Pinpoint the cell where the given text exists, returning its [x, y] midpoint coordinate. 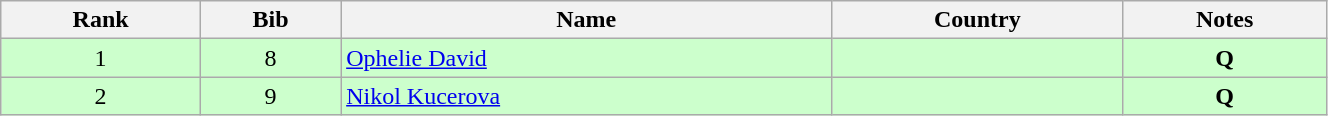
2 [101, 96]
Nikol Kucerova [586, 96]
8 [270, 58]
1 [101, 58]
Bib [270, 20]
9 [270, 96]
Country [978, 20]
Rank [101, 20]
Name [586, 20]
Notes [1225, 20]
Ophelie David [586, 58]
